Detect which cell encompasses the target text, then output its [X, Y] center coordinate. 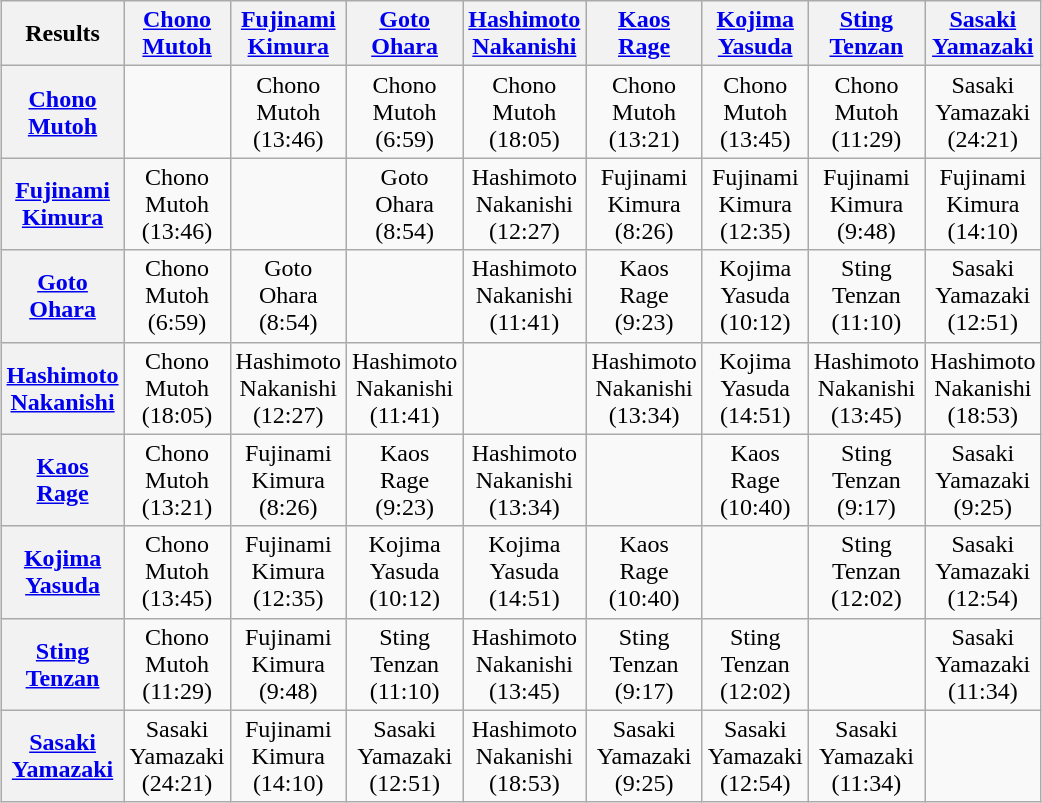
Results [62, 34]
Kojima Yasuda(14:51) [524, 572]
HashimotoNakanishi(13:34) [644, 388]
Hashimoto Nakanishi(13:34) [524, 480]
KojimaYasuda(14:51) [755, 388]
